From the cell containing the given text, extract its center point as [x, y] coordinate. 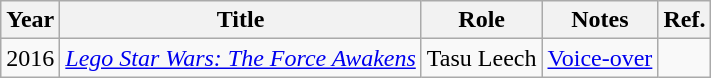
Role [482, 20]
Notes [600, 20]
Voice-over [600, 58]
Lego Star Wars: The Force Awakens [241, 58]
Tasu Leech [482, 58]
2016 [30, 58]
Year [30, 20]
Title [241, 20]
Ref. [684, 20]
